Scan for the cell matching the given text and deliver its (x, y) coordinate at center. 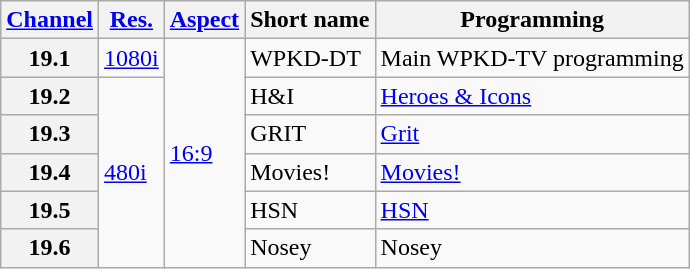
Main WPKD-TV programming (532, 58)
Res. (132, 20)
Channel (50, 20)
WPKD-DT (310, 58)
1080i (132, 58)
Aspect (204, 20)
19.1 (50, 58)
480i (132, 172)
19.2 (50, 96)
19.3 (50, 134)
H&I (310, 96)
16:9 (204, 153)
Short name (310, 20)
Heroes & Icons (532, 96)
19.4 (50, 172)
GRIT (310, 134)
Programming (532, 20)
19.6 (50, 248)
Grit (532, 134)
19.5 (50, 210)
